For the text-containing cell, return its midpoint in [x, y] coordinate format. 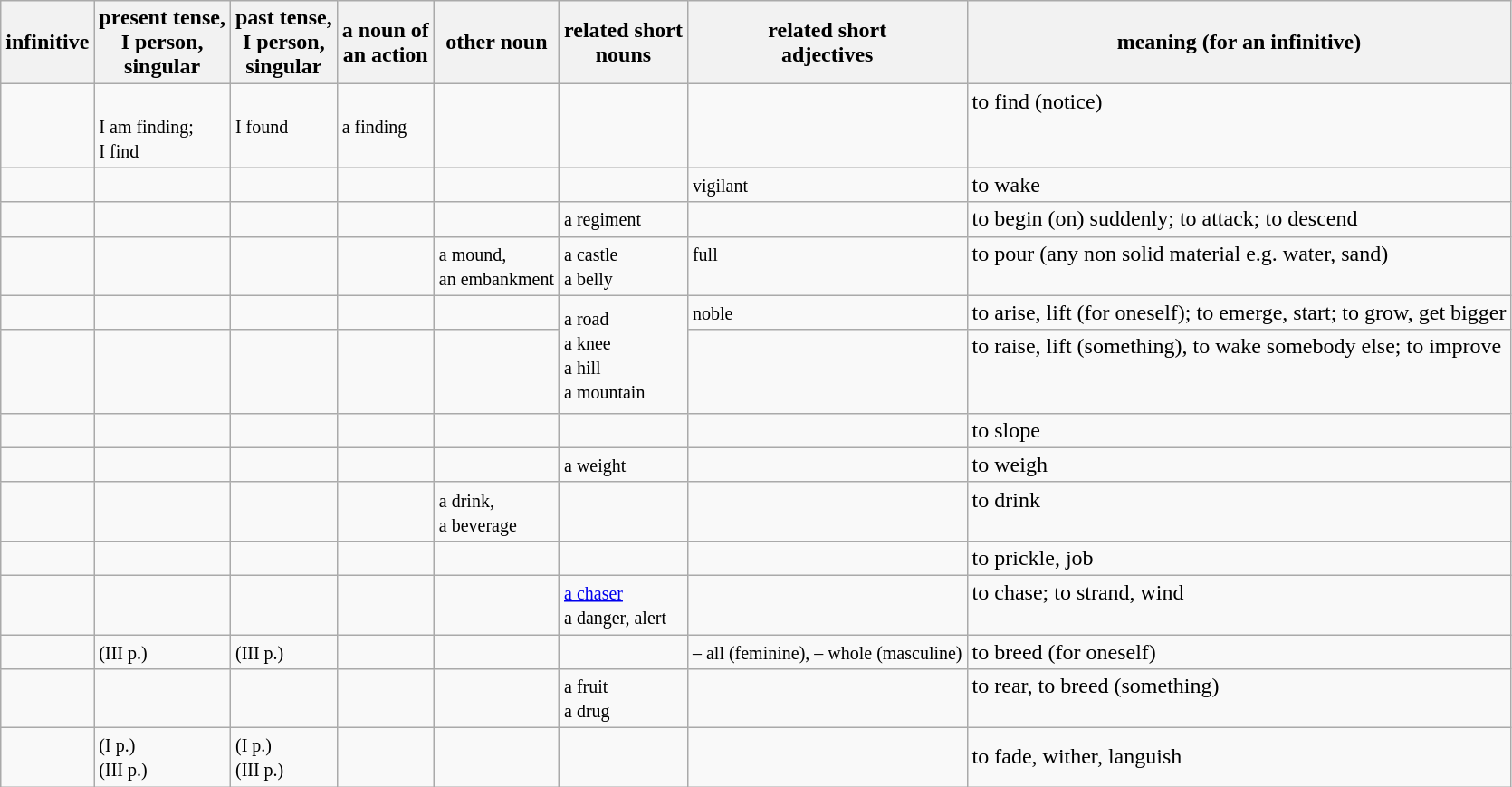
I am finding; I find [163, 126]
related shortnouns [623, 43]
a castle a belly [623, 266]
to prickle, job [1239, 558]
– all (feminine), – whole (masculine) [828, 651]
a regiment [623, 219]
a weight [623, 465]
other noun [496, 43]
infinitive [47, 43]
to breed (for oneself) [1239, 651]
to drink [1239, 511]
vigilant [828, 185]
to find (notice) [1239, 126]
to begin (on) suddenly; to attack; to descend [1239, 219]
to pour (any non solid material e.g. water, sand) [1239, 266]
to raise, lift (something), to wake somebody else; to improve [1239, 371]
to slope [1239, 430]
full [828, 266]
present tense,I person,singular [163, 43]
meaning (for an infinitive) [1239, 43]
to weigh [1239, 465]
to wake [1239, 185]
a fruit a drug [623, 699]
to chase; to strand, wind [1239, 605]
a finding [386, 126]
a chaser a danger, alert [623, 605]
past tense,I person,singular [283, 43]
to fade, wither, languish [1239, 757]
noble [828, 312]
to arise, lift (for oneself); to emerge, start; to grow, get bigger [1239, 312]
related shortadjectives [828, 43]
I found [283, 126]
a road a knee a hill a mountain [623, 354]
a noun of an action [386, 43]
to rear, to breed (something) [1239, 699]
a mound, an embankment [496, 266]
a drink,a beverage [496, 511]
